Extract the [X, Y] coordinate from the center of the cell holding the provided text.  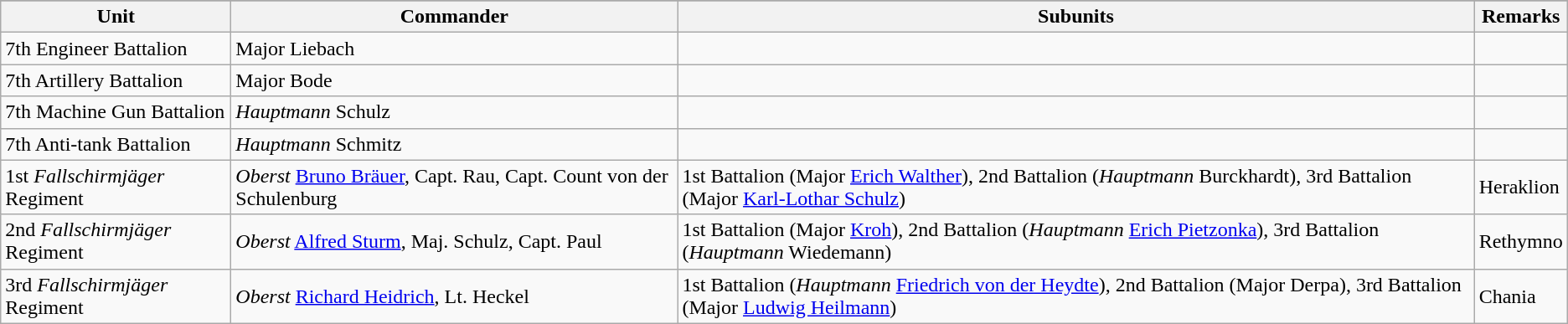
1st Battalion (Major Kroh), 2nd Battalion (Hauptmann Erich Pietzonka), 3rd Battalion (Hauptmann Wiedemann) [1075, 241]
Remarks [1521, 17]
Chania [1521, 296]
Major Liebach [454, 49]
Commander [454, 17]
Heraklion [1521, 188]
Hauptmann Schmitz [454, 144]
Major Bode [454, 80]
3rd Fallschirmjäger Regiment [116, 296]
7th Artillery Battalion [116, 80]
1st Battalion (Major Erich Walther), 2nd Battalion (Hauptmann Burckhardt), 3rd Battalion (Major Karl-Lothar Schulz) [1075, 188]
Unit [116, 17]
1st Battalion (Hauptmann Friedrich von der Heydte), 2nd Battalion (Major Derpa), 3rd Battalion (Major Ludwig Heilmann) [1075, 296]
2nd Fallschirmjäger Regiment [116, 241]
7th Anti-tank Battalion [116, 144]
1st Fallschirmjäger Regiment [116, 188]
Oberst Alfred Sturm, Maj. Schulz, Capt. Paul [454, 241]
7th Engineer Battalion [116, 49]
7th Machine Gun Battalion [116, 112]
Hauptmann Schulz [454, 112]
Rethymno [1521, 241]
Subunits [1075, 17]
Oberst Bruno Bräuer, Capt. Rau, Capt. Count von der Schulenburg [454, 188]
Oberst Richard Heidrich, Lt. Heckel [454, 296]
